From the cell containing the given text, extract its center point as [X, Y] coordinate. 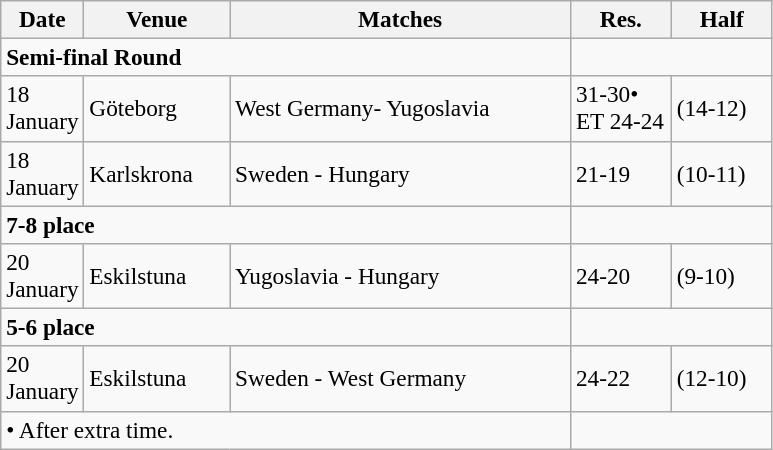
Göteborg [157, 108]
7-8 place [286, 224]
Yugoslavia - Hungary [400, 276]
(12-10) [722, 378]
24-22 [620, 378]
Sweden - West Germany [400, 378]
Venue [157, 19]
Semi-final Round [286, 57]
31-30• ET 24-24 [620, 108]
Karlskrona [157, 174]
(14-12) [722, 108]
21-19 [620, 174]
Matches [400, 19]
Sweden - Hungary [400, 174]
(9-10) [722, 276]
24-20 [620, 276]
(10-11) [722, 174]
Half [722, 19]
West Germany- Yugoslavia [400, 108]
Res. [620, 19]
• After extra time. [286, 430]
5-6 place [286, 327]
Date [42, 19]
